From the cell containing the given text, extract its center point as [x, y] coordinate. 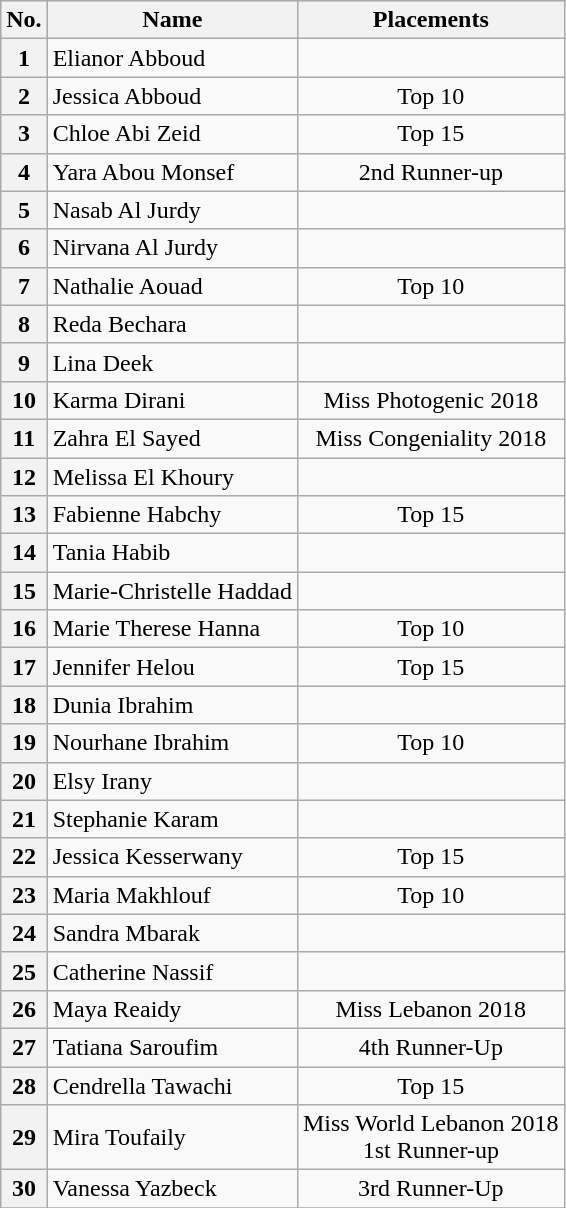
26 [24, 1009]
Tatiana Saroufim [172, 1047]
Maya Reaidy [172, 1009]
19 [24, 743]
3 [24, 134]
Nasab Al Jurdy [172, 210]
Miss Congeniality 2018 [430, 438]
27 [24, 1047]
11 [24, 438]
10 [24, 400]
23 [24, 895]
Tania Habib [172, 553]
3rd Runner-Up [430, 1189]
21 [24, 819]
4th Runner-Up [430, 1047]
13 [24, 515]
Jessica Abboud [172, 96]
22 [24, 857]
16 [24, 629]
Cendrella Tawachi [172, 1085]
Maria Makhlouf [172, 895]
Dunia Ibrahim [172, 705]
Fabienne Habchy [172, 515]
Placements [430, 20]
Nirvana Al Jurdy [172, 248]
14 [24, 553]
Jessica Kesserwany [172, 857]
8 [24, 324]
Yara Abou Monsef [172, 172]
25 [24, 971]
12 [24, 477]
17 [24, 667]
Vanessa Yazbeck [172, 1189]
Zahra El Sayed [172, 438]
20 [24, 781]
1 [24, 58]
9 [24, 362]
Reda Bechara [172, 324]
Melissa El Khoury [172, 477]
Marie-Christelle Haddad [172, 591]
30 [24, 1189]
Karma Dirani [172, 400]
7 [24, 286]
29 [24, 1138]
Elsy Irany [172, 781]
Sandra Mbarak [172, 933]
5 [24, 210]
Nourhane Ibrahim [172, 743]
Nathalie Aouad [172, 286]
Lina Deek [172, 362]
28 [24, 1085]
Miss World Lebanon 20181st Runner-up [430, 1138]
6 [24, 248]
Elianor Abboud [172, 58]
Catherine Nassif [172, 971]
24 [24, 933]
Miss Photogenic 2018 [430, 400]
4 [24, 172]
18 [24, 705]
Chloe Abi Zeid [172, 134]
2 [24, 96]
Miss Lebanon 2018 [430, 1009]
No. [24, 20]
Mira Toufaily [172, 1138]
Stephanie Karam [172, 819]
Jennifer Helou [172, 667]
2nd Runner-up [430, 172]
15 [24, 591]
Name [172, 20]
Marie Therese Hanna [172, 629]
